Determine the (X, Y) coordinate at the center of the cell enclosing the given text.  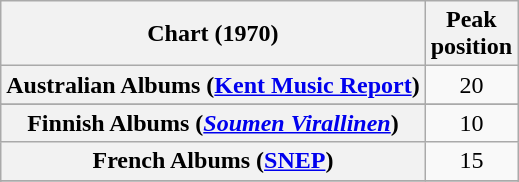
Finnish Albums (Soumen Virallinen) (213, 123)
Australian Albums (Kent Music Report) (213, 85)
10 (471, 123)
Peakposition (471, 34)
20 (471, 85)
French Albums (SNEP) (213, 161)
15 (471, 161)
Chart (1970) (213, 34)
